Detect which cell encompasses the target text, then output its (x, y) center coordinate. 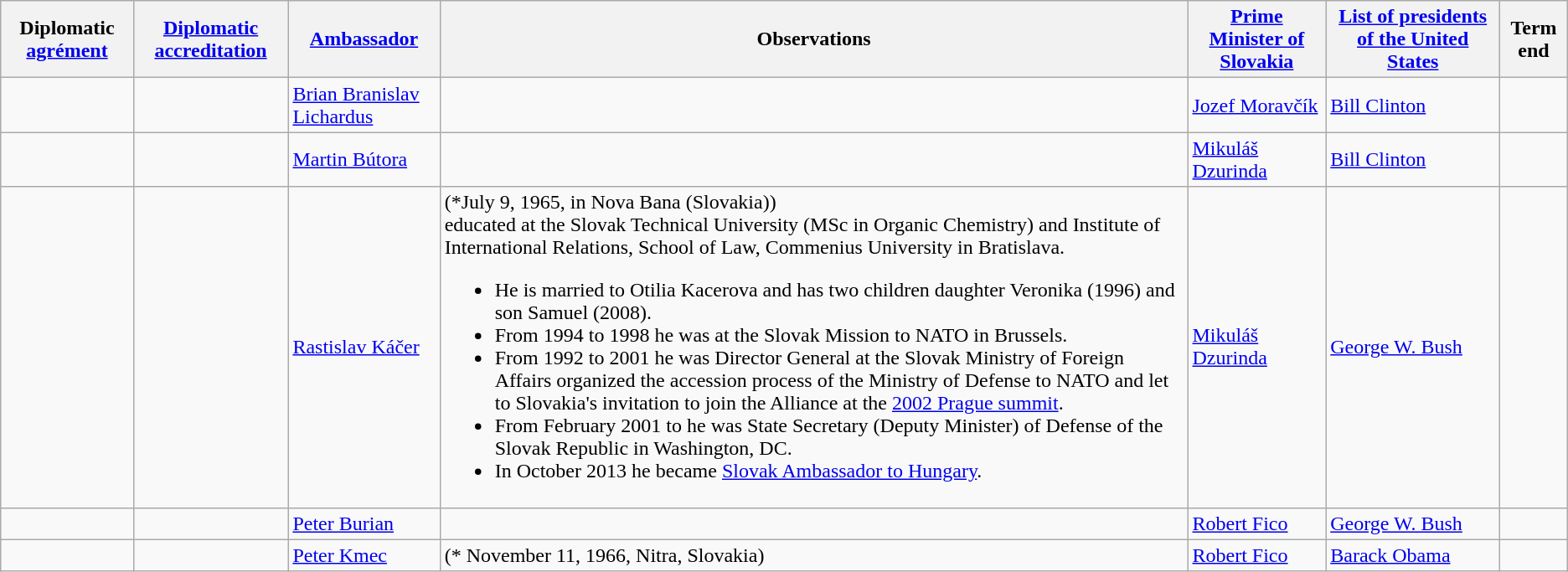
Diplomatic accreditation (211, 39)
Peter Burian (364, 523)
(* November 11, 1966, Nitra, Slovakia) (814, 555)
Observations (814, 39)
Rastislav Káčer (364, 347)
List of presidents of the United States (1413, 39)
Jozef Moravčík (1256, 106)
Peter Kmec (364, 555)
Prime Minister of Slovakia (1256, 39)
Diplomatic agrément (67, 39)
Martin Bútora (364, 159)
Brian Branislav Lichardus (364, 106)
Ambassador (364, 39)
Barack Obama (1413, 555)
Term end (1534, 39)
